Output the (X, Y) coordinate of the center of the cell containing the given text.  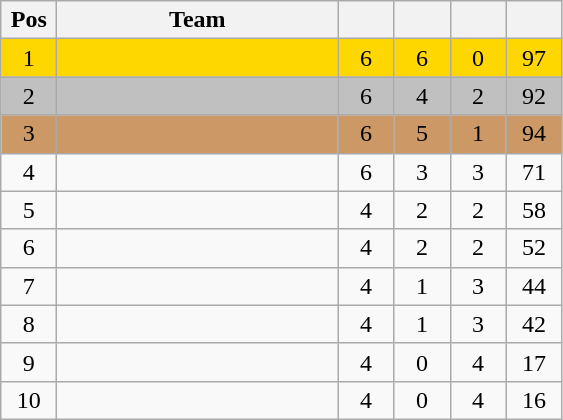
52 (534, 248)
10 (29, 400)
58 (534, 210)
17 (534, 362)
94 (534, 134)
8 (29, 324)
42 (534, 324)
Team (198, 20)
9 (29, 362)
44 (534, 286)
71 (534, 172)
16 (534, 400)
Pos (29, 20)
97 (534, 58)
7 (29, 286)
92 (534, 96)
